Return the [X, Y] coordinate for the center point of the cell that contains the specified text.  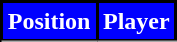
Player [136, 22]
Position [50, 22]
